For the text-containing cell, return its midpoint in (x, y) coordinate format. 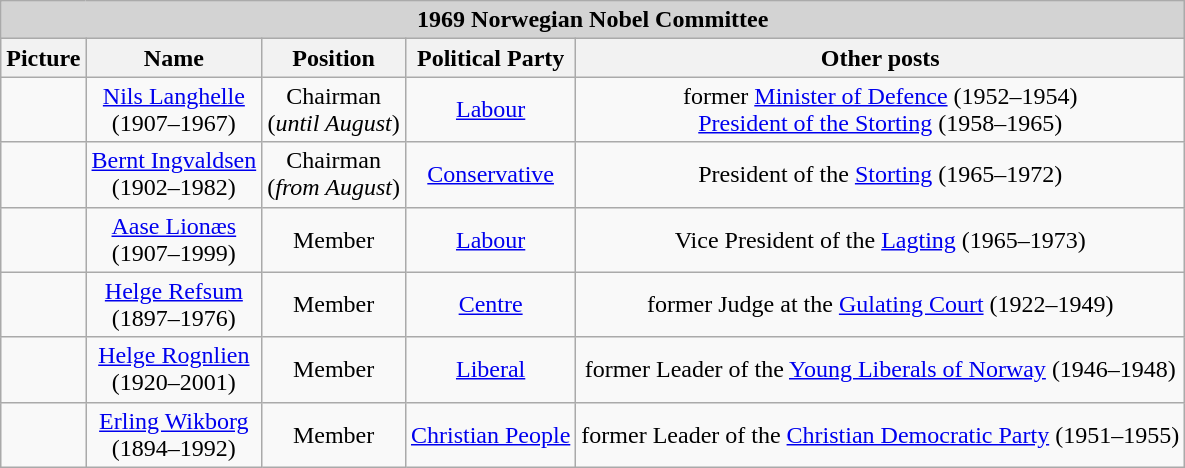
Erling Wikborg (1894–1992) (174, 434)
Conservative (490, 174)
Helge Rognlien (1920–2001) (174, 370)
Aase Lionæs (1907–1999) (174, 240)
former Judge at the Gulating Court (1922–1949) (880, 304)
Bernt Ingvaldsen (1902–1982) (174, 174)
Other posts (880, 58)
Political Party (490, 58)
Chairman(until August) (334, 110)
Name (174, 58)
Helge Refsum (1897–1976) (174, 304)
Picture (44, 58)
1969 Norwegian Nobel Committee (593, 20)
Centre (490, 304)
President of the Storting (1965–1972) (880, 174)
Vice President of the Lagting (1965–1973) (880, 240)
former Leader of the Young Liberals of Norway (1946–1948) (880, 370)
Chairman(from August) (334, 174)
Liberal (490, 370)
former Minister of Defence (1952–1954)President of the Storting (1958–1965) (880, 110)
Position (334, 58)
former Leader of the Christian Democratic Party (1951–1955) (880, 434)
Christian People (490, 434)
Nils Langhelle (1907–1967) (174, 110)
